Find where the given text appears and provide that cell's center as (x, y) coordinate. 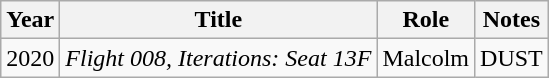
Role (426, 20)
2020 (30, 58)
Notes (512, 20)
Flight 008, Iterations: Seat 13F (218, 58)
Malcolm (426, 58)
Year (30, 20)
Title (218, 20)
DUST (512, 58)
